Pinpoint the cell where the given text exists, returning its [X, Y] midpoint coordinate. 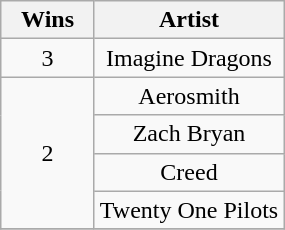
Twenty One Pilots [188, 210]
3 [48, 58]
Wins [48, 20]
Zach Bryan [188, 134]
Aerosmith [188, 96]
Imagine Dragons [188, 58]
2 [48, 153]
Creed [188, 172]
Artist [188, 20]
